Identify which cell holds the provided text, then report its [x, y] central coordinate. 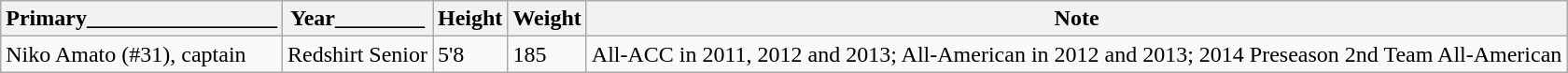
Note [1077, 19]
Height [470, 19]
All-ACC in 2011, 2012 and 2013; All-American in 2012 and 2013; 2014 Preseason 2nd Team All-American [1077, 54]
185 [547, 54]
Year________ [357, 19]
Weight [547, 19]
Primary_________________ [142, 19]
5'8 [470, 54]
Redshirt Senior [357, 54]
Niko Amato (#31), captain [142, 54]
